Capture the cell that displays the provided text and extract its [X, Y] central coordinate. 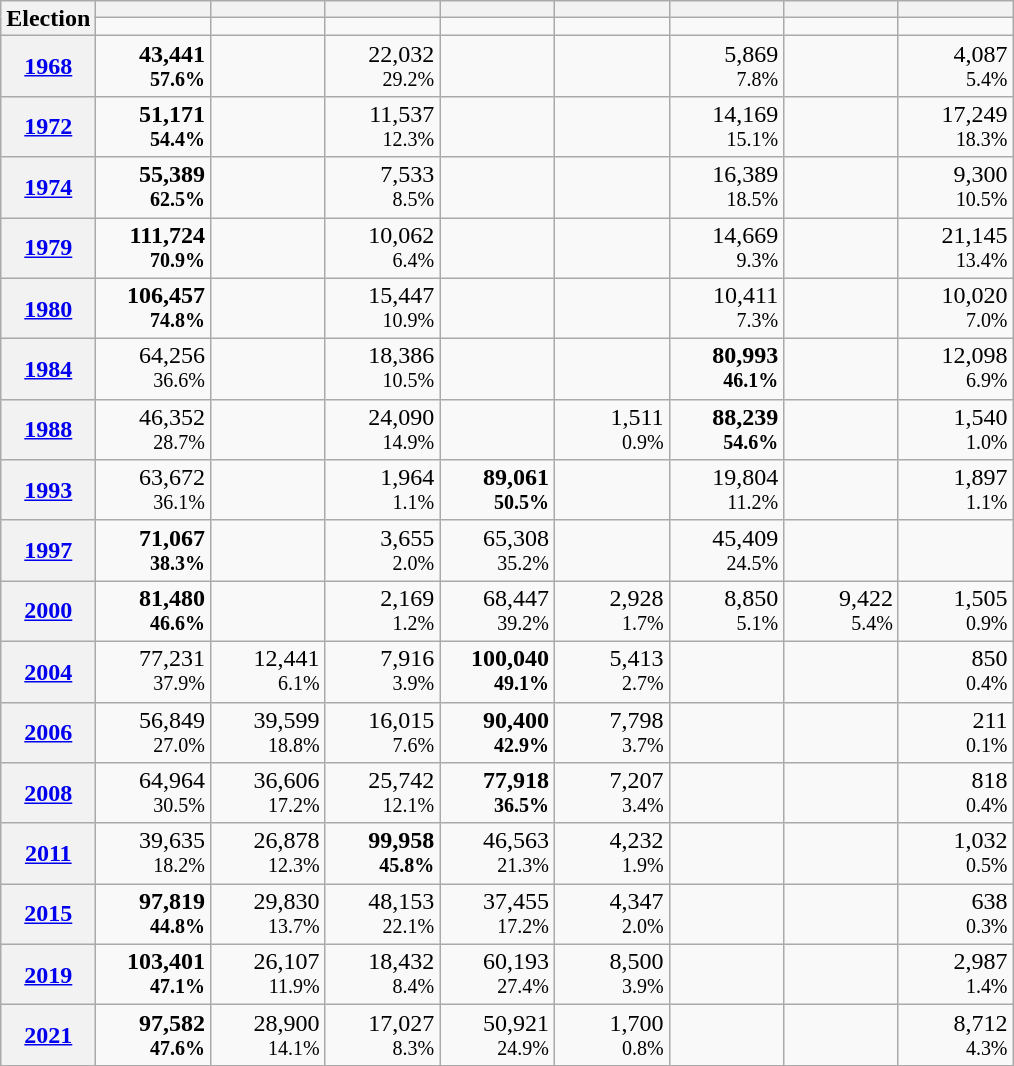
45,40924.5% [726, 550]
7,9163.9% [382, 672]
48,15322.1% [382, 914]
1,5050.9% [956, 612]
1980 [48, 308]
39,59918.8% [268, 732]
1,0320.5% [956, 854]
2015 [48, 914]
2,9281.7% [612, 612]
1988 [48, 430]
9,4225.4% [842, 612]
1974 [48, 188]
97,58247.6% [154, 1036]
51,17154.4% [154, 126]
26,10711.9% [268, 974]
8500.4% [956, 672]
1,5110.9% [612, 430]
88,23954.6% [726, 430]
10,0626.4% [382, 248]
12,0986.9% [956, 370]
9,30010.5% [956, 188]
36,60617.2% [268, 794]
16,0157.6% [382, 732]
3,6552.0% [382, 550]
1984 [48, 370]
8,5003.9% [612, 974]
89,06150.5% [498, 490]
1979 [48, 248]
26,87812.3% [268, 854]
2110.1% [956, 732]
77,23137.9% [154, 672]
2004 [48, 672]
6380.3% [956, 914]
28,90014.1% [268, 1036]
10,4117.3% [726, 308]
18,38610.5% [382, 370]
2011 [48, 854]
5,4132.7% [612, 672]
99,95845.8% [382, 854]
1,9641.1% [382, 490]
64,25636.6% [154, 370]
64,96430.5% [154, 794]
7,2073.4% [612, 794]
1,7000.8% [612, 1036]
8,7124.3% [956, 1036]
81,48046.6% [154, 612]
1,5401.0% [956, 430]
11,53712.3% [382, 126]
100,04049.1% [498, 672]
39,63518.2% [154, 854]
19,80411.2% [726, 490]
7,7983.7% [612, 732]
10,0207.0% [956, 308]
24,09014.9% [382, 430]
4,2321.9% [612, 854]
8,8505.1% [726, 612]
1972 [48, 126]
2019 [48, 974]
17,24918.3% [956, 126]
12,4416.1% [268, 672]
1968 [48, 66]
106,45774.8% [154, 308]
1993 [48, 490]
29,83013.7% [268, 914]
37,45517.2% [498, 914]
46,56321.3% [498, 854]
80,99346.1% [726, 370]
17,0278.3% [382, 1036]
2008 [48, 794]
71,06738.3% [154, 550]
2006 [48, 732]
111,72470.9% [154, 248]
2,1691.2% [382, 612]
18,4328.4% [382, 974]
16,38918.5% [726, 188]
60,19327.4% [498, 974]
4,3472.0% [612, 914]
97,81944.8% [154, 914]
5,8697.8% [726, 66]
7,5338.5% [382, 188]
103,40147.1% [154, 974]
63,67236.1% [154, 490]
Election [48, 18]
2000 [48, 612]
77,91836.5% [498, 794]
68,44739.2% [498, 612]
14,6699.3% [726, 248]
46,35228.7% [154, 430]
1997 [48, 550]
2021 [48, 1036]
25,74212.1% [382, 794]
43,44157.6% [154, 66]
22,03229.2% [382, 66]
15,44710.9% [382, 308]
90,40042.9% [498, 732]
55,38962.5% [154, 188]
2,9871.4% [956, 974]
14,16915.1% [726, 126]
56,84927.0% [154, 732]
65,30835.2% [498, 550]
4,0875.4% [956, 66]
1,8971.1% [956, 490]
50,92124.9% [498, 1036]
8180.4% [956, 794]
21,14513.4% [956, 248]
